Detect which cell encompasses the target text, then output its [X, Y] center coordinate. 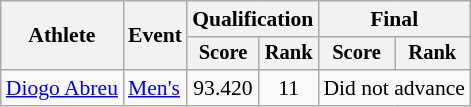
11 [289, 88]
Qualification [252, 19]
Final [394, 19]
93.420 [223, 88]
Event [155, 36]
Diogo Abreu [62, 88]
Did not advance [394, 88]
Athlete [62, 36]
Men's [155, 88]
